Search for the cell housing the specified text and yield its [X, Y] center coordinate. 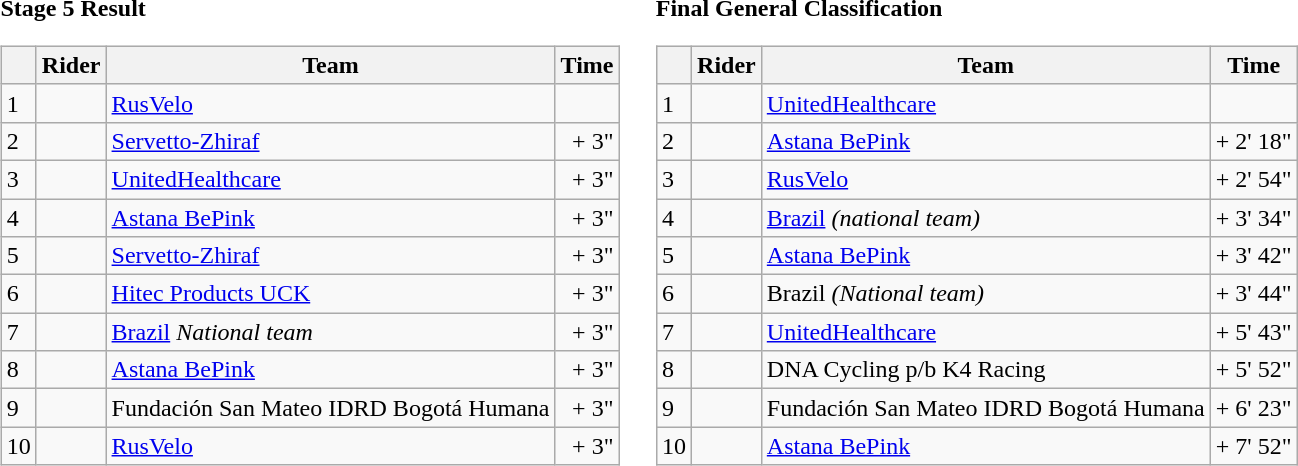
+ 3' 42" [1254, 256]
+ 7' 52" [1254, 446]
Brazil (national team) [986, 217]
+ 3' 44" [1254, 294]
Hitec Products UCK [330, 294]
+ 3' 34" [1254, 217]
+ 2' 54" [1254, 179]
Brazil (National team) [986, 294]
Brazil National team [330, 332]
+ 6' 23" [1254, 408]
DNA Cycling p/b K4 Racing [986, 370]
+ 5' 43" [1254, 332]
+ 2' 18" [1254, 141]
+ 5' 52" [1254, 370]
